For the text-containing cell, return its midpoint in [X, Y] coordinate format. 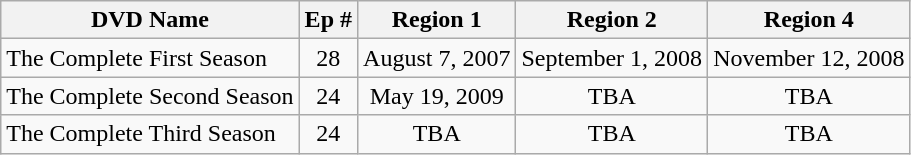
The Complete Second Season [150, 96]
The Complete Third Season [150, 134]
The Complete First Season [150, 58]
28 [328, 58]
November 12, 2008 [809, 58]
August 7, 2007 [437, 58]
September 1, 2008 [612, 58]
Region 2 [612, 20]
Region 1 [437, 20]
May 19, 2009 [437, 96]
Region 4 [809, 20]
Ep # [328, 20]
DVD Name [150, 20]
